Return [x, y] of the center of cell containing provided text 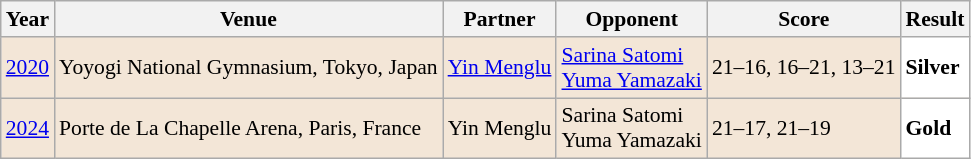
Opponent [631, 19]
Venue [248, 19]
2024 [28, 128]
Year [28, 19]
2020 [28, 68]
Score [804, 19]
21–17, 21–19 [804, 128]
Porte de La Chapelle Arena, Paris, France [248, 128]
Result [936, 19]
Gold [936, 128]
Partner [500, 19]
21–16, 16–21, 13–21 [804, 68]
Yoyogi National Gymnasium, Tokyo, Japan [248, 68]
Silver [936, 68]
